Extract the (X, Y) coordinate from the center of the cell holding the provided text.  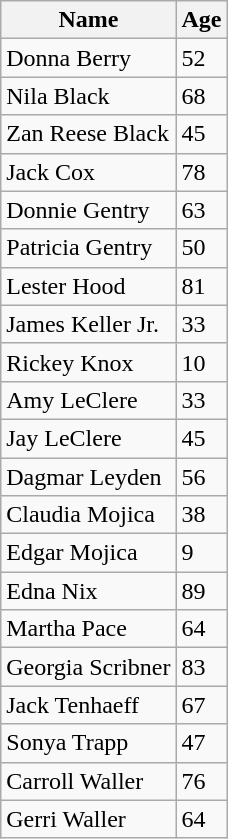
Martha Pace (88, 629)
Amy LeClere (88, 400)
Patricia Gentry (88, 248)
James Keller Jr. (88, 324)
Zan Reese Black (88, 134)
67 (202, 705)
Jack Tenhaeff (88, 705)
52 (202, 58)
Age (202, 20)
Edna Nix (88, 591)
Carroll Waller (88, 781)
38 (202, 515)
Donna Berry (88, 58)
Jack Cox (88, 172)
Nila Black (88, 96)
78 (202, 172)
68 (202, 96)
76 (202, 781)
Edgar Mojica (88, 553)
Jay LeClere (88, 438)
63 (202, 210)
Georgia Scribner (88, 667)
Donnie Gentry (88, 210)
Gerri Waller (88, 819)
50 (202, 248)
Name (88, 20)
Sonya Trapp (88, 743)
9 (202, 553)
Claudia Mojica (88, 515)
Dagmar Leyden (88, 477)
81 (202, 286)
Rickey Knox (88, 362)
Lester Hood (88, 286)
56 (202, 477)
47 (202, 743)
89 (202, 591)
10 (202, 362)
83 (202, 667)
